For the text-containing cell, return its midpoint in (x, y) coordinate format. 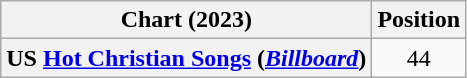
Position (419, 20)
US Hot Christian Songs (Billboard) (186, 58)
Chart (2023) (186, 20)
44 (419, 58)
